Return the [x, y] coordinate for the center point of the cell that contains the specified text.  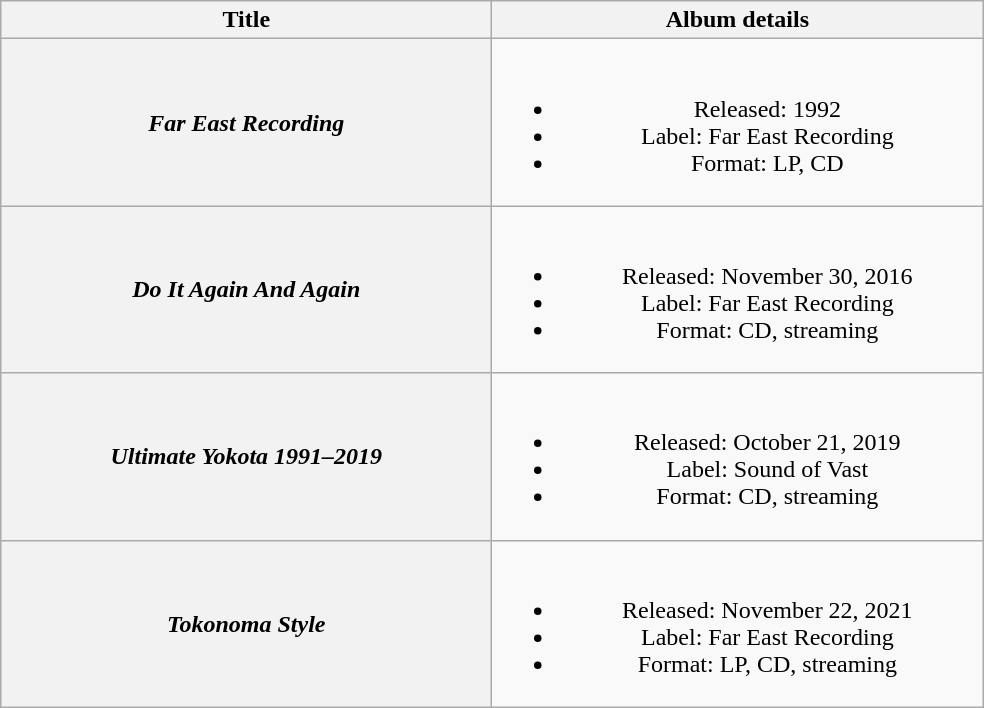
Released: October 21, 2019Label: Sound of VastFormat: CD, streaming [738, 456]
Released: November 22, 2021Label: Far East RecordingFormat: LP, CD, streaming [738, 624]
Far East Recording [246, 122]
Released: 1992Label: Far East RecordingFormat: LP, CD [738, 122]
Ultimate Yokota 1991–2019 [246, 456]
Album details [738, 20]
Do It Again And Again [246, 290]
Tokonoma Style [246, 624]
Released: November 30, 2016Label: Far East RecordingFormat: CD, streaming [738, 290]
Title [246, 20]
